Scan for the cell matching the given text and deliver its [X, Y] coordinate at center. 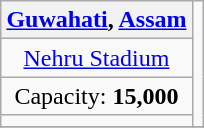
Capacity: 15,000 [96, 96]
Nehru Stadium [96, 58]
Guwahati, Assam [96, 20]
